Provide the [X, Y] coordinate of the cell's center where the given text is located.  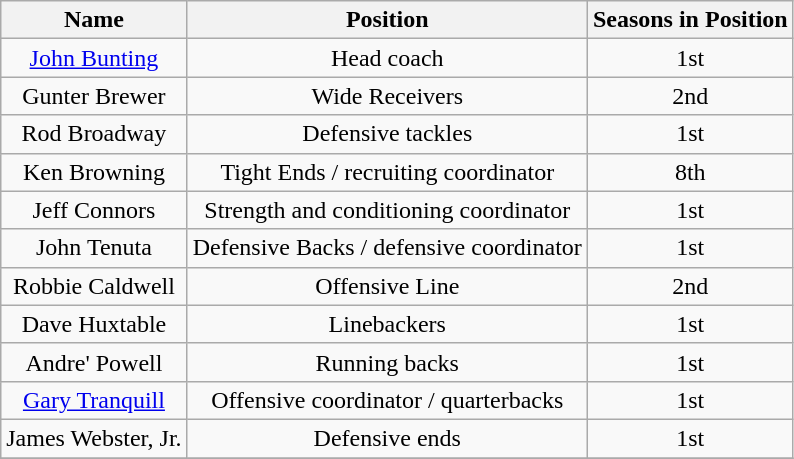
John Bunting [94, 58]
Defensive tackles [387, 134]
8th [690, 172]
Offensive Line [387, 286]
Linebackers [387, 324]
Seasons in Position [690, 20]
Offensive coordinator / quarterbacks [387, 400]
Position [387, 20]
Defensive ends [387, 438]
Dave Huxtable [94, 324]
Head coach [387, 58]
Ken Browning [94, 172]
Wide Receivers [387, 96]
Rod Broadway [94, 134]
Defensive Backs / defensive coordinator [387, 248]
Robbie Caldwell [94, 286]
Jeff Connors [94, 210]
John Tenuta [94, 248]
Strength and conditioning coordinator [387, 210]
James Webster, Jr. [94, 438]
Andre' Powell [94, 362]
Running backs [387, 362]
Tight Ends / recruiting coordinator [387, 172]
Gunter Brewer [94, 96]
Gary Tranquill [94, 400]
Name [94, 20]
